Detect which cell encompasses the target text, then output its (X, Y) center coordinate. 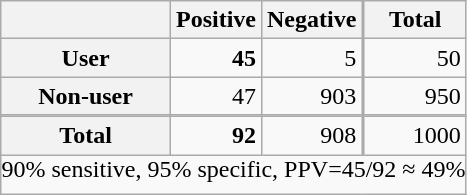
Positive (216, 20)
5 (311, 58)
92 (216, 135)
903 (311, 96)
User (86, 58)
47 (216, 96)
908 (311, 135)
50 (415, 58)
1000 (415, 135)
950 (415, 96)
Negative (311, 20)
Non-user (86, 96)
90% sensitive, 95% specific, PPV=45/92 ≈ 49% (234, 174)
45 (216, 58)
